Locate the cell with the specified text and output its (X, Y) center coordinate. 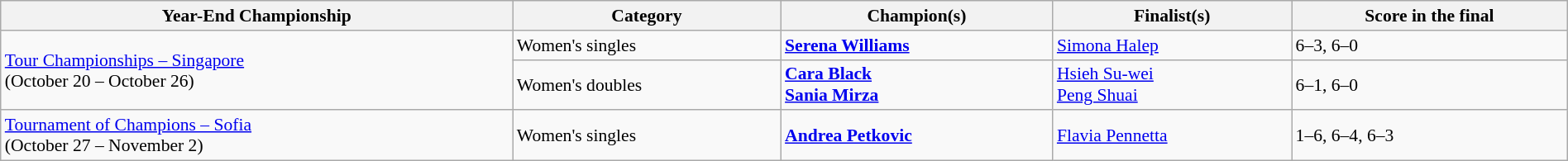
Serena Williams (916, 45)
Cara Black Sania Mirza (916, 84)
6–1, 6–0 (1430, 84)
1–6, 6–4, 6–3 (1430, 135)
Champion(s) (916, 16)
Women's doubles (647, 84)
Tournament of Champions – Sofia(October 27 – November 2) (256, 135)
Category (647, 16)
Simona Halep (1173, 45)
Finalist(s) (1173, 16)
Andrea Petkovic (916, 135)
Tour Championships – Singapore(October 20 – October 26) (256, 71)
Year-End Championship (256, 16)
Score in the final (1430, 16)
6–3, 6–0 (1430, 45)
Flavia Pennetta (1173, 135)
Hsieh Su-wei Peng Shuai (1173, 84)
